Search for the cell housing the specified text and yield its [X, Y] center coordinate. 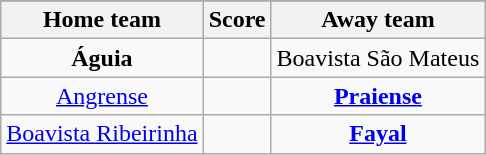
Fayal [378, 134]
Águia [102, 58]
Boavista Ribeirinha [102, 134]
Away team [378, 20]
Boavista São Mateus [378, 58]
Score [237, 20]
Praiense [378, 96]
Home team [102, 20]
Angrense [102, 96]
